From the cell containing the given text, extract its center point as [x, y] coordinate. 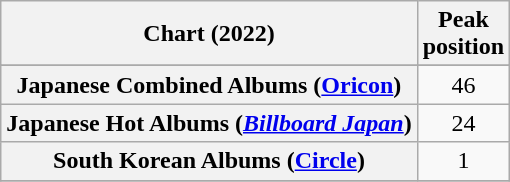
46 [463, 85]
Japanese Combined Albums (Oricon) [209, 85]
Japanese Hot Albums (Billboard Japan) [209, 123]
Peakposition [463, 34]
South Korean Albums (Circle) [209, 161]
1 [463, 161]
24 [463, 123]
Chart (2022) [209, 34]
